Determine the [X, Y] coordinate at the center of the cell enclosing the given text.  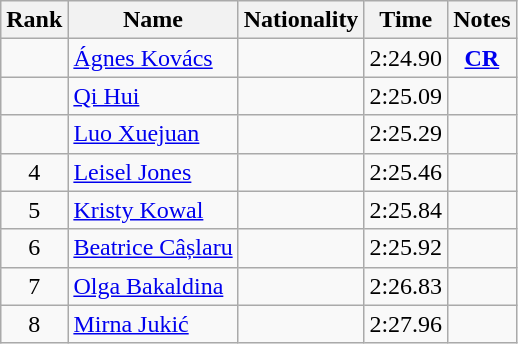
Leisel Jones [153, 172]
2:25.84 [406, 210]
2:25.09 [406, 96]
2:25.92 [406, 248]
2:26.83 [406, 286]
Mirna Jukić [153, 324]
Kristy Kowal [153, 210]
2:24.90 [406, 58]
CR [482, 58]
4 [34, 172]
Rank [34, 20]
Time [406, 20]
Beatrice Câșlaru [153, 248]
Ágnes Kovács [153, 58]
Notes [482, 20]
2:25.46 [406, 172]
Qi Hui [153, 96]
Olga Bakaldina [153, 286]
Nationality [301, 20]
7 [34, 286]
2:27.96 [406, 324]
6 [34, 248]
8 [34, 324]
5 [34, 210]
Luo Xuejuan [153, 134]
Name [153, 20]
2:25.29 [406, 134]
